Provide the [X, Y] coordinate of the cell's center where the given text is located.  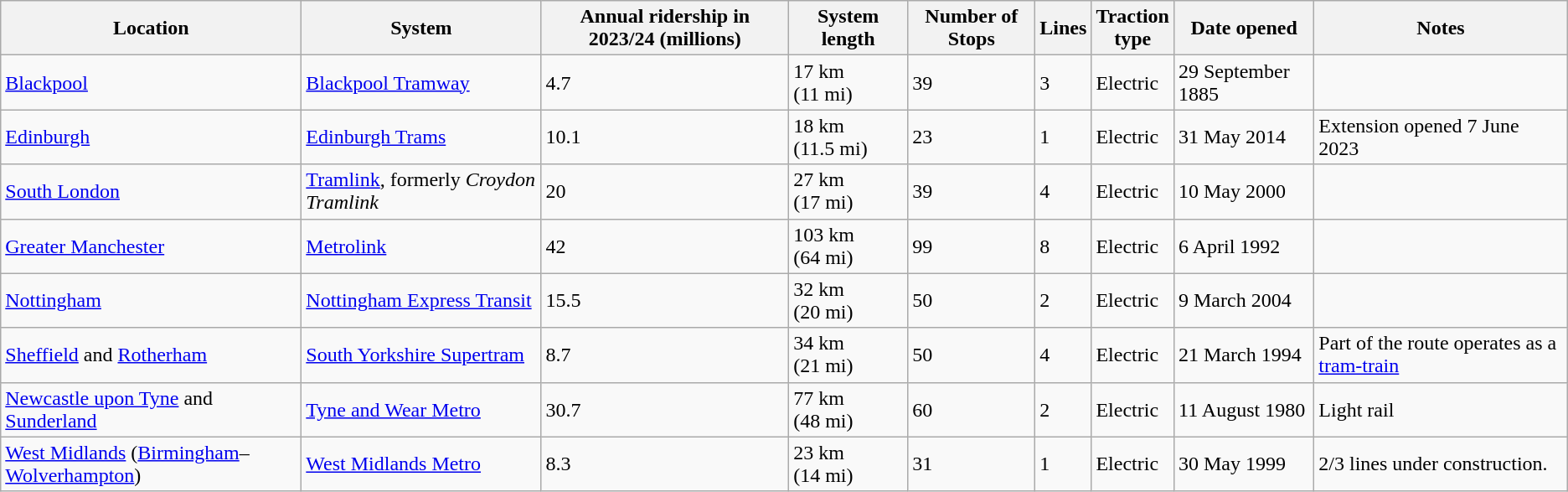
West Midlands (Birmingham–Wolverhampton) [151, 464]
4.7 [665, 82]
Extension opened 7 June 2023 [1441, 137]
Sheffield and Rotherham [151, 355]
2/3 lines under construction. [1441, 464]
Tractiontype [1132, 28]
Edinburgh Trams [421, 137]
Part of the route operates as a tram-train [1441, 355]
Blackpool [151, 82]
32 km (20 mi) [848, 300]
23 km (14 mi) [848, 464]
30.7 [665, 409]
3 [1064, 82]
8 [1064, 246]
20 [665, 191]
30 May 1999 [1243, 464]
15.5 [665, 300]
Metrolink [421, 246]
11 August 1980 [1243, 409]
Tyne and Wear Metro [421, 409]
South Yorkshire Supertram [421, 355]
Lines [1064, 28]
6 April 1992 [1243, 246]
System length [848, 28]
23 [972, 137]
8.3 [665, 464]
103 km (64 mi) [848, 246]
77 km (48 mi) [848, 409]
Notes [1441, 28]
Greater Manchester [151, 246]
34 km (21 mi) [848, 355]
31 May 2014 [1243, 137]
31 [972, 464]
Edinburgh [151, 137]
Newcastle upon Tyne and Sunderland [151, 409]
Light rail [1441, 409]
60 [972, 409]
18 km (11.5 mi) [848, 137]
42 [665, 246]
South London [151, 191]
Number of Stops [972, 28]
Nottingham Express Transit [421, 300]
9 March 2004 [1243, 300]
27 km (17 mi) [848, 191]
21 March 1994 [1243, 355]
Blackpool Tramway [421, 82]
17 km (11 mi) [848, 82]
29 September 1885 [1243, 82]
10 May 2000 [1243, 191]
Nottingham [151, 300]
West Midlands Metro [421, 464]
99 [972, 246]
Annual ridership in 2023/24 (millions) [665, 28]
Date opened [1243, 28]
10.1 [665, 137]
8.7 [665, 355]
Location [151, 28]
Tramlink, formerly Croydon Tramlink [421, 191]
System [421, 28]
